Return (x, y) of the center of cell containing provided text 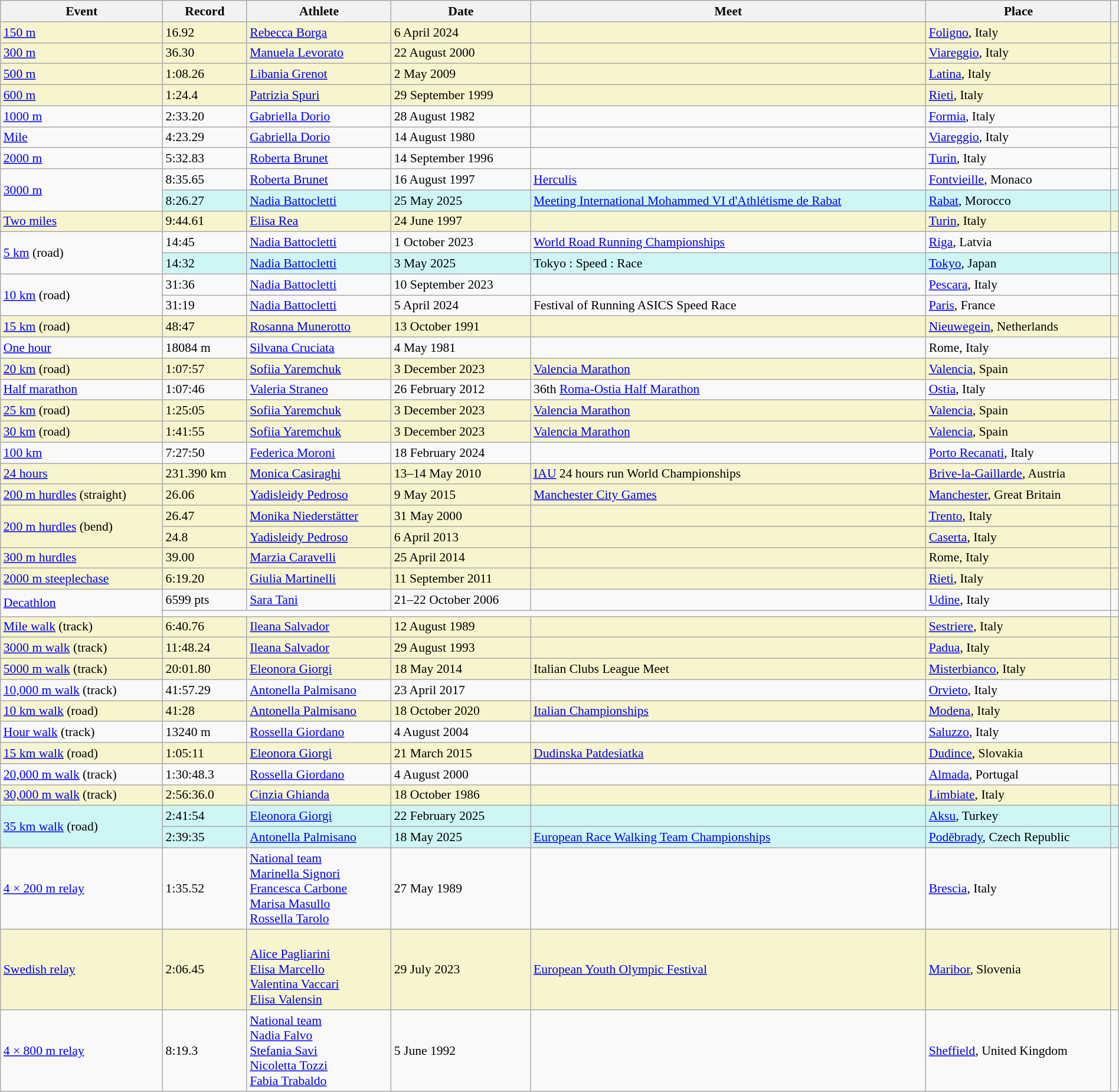
27 May 1989 (461, 888)
26.47 (205, 516)
6:19.20 (205, 579)
Rebecca Borga (319, 32)
Dudince, Slovakia (1019, 753)
Marzia Caravelli (319, 558)
Rosanna Munerotto (319, 327)
Udine, Italy (1019, 600)
30 km (road) (81, 432)
10 km walk (road) (81, 711)
Ostia, Italy (1019, 390)
39.00 (205, 558)
4 August 2004 (461, 733)
Meeting International Mohammed VI d'Athlétisme de Rabat (728, 201)
Decathlon (81, 603)
Record (205, 11)
26.06 (205, 495)
1:41:55 (205, 432)
Silvana Cruciata (319, 348)
Place (1019, 11)
5:32.83 (205, 159)
14 September 1996 (461, 159)
4 × 200 m relay (81, 888)
Giulia Martinelli (319, 579)
21–22 October 2006 (461, 600)
35 km walk (road) (81, 826)
36.30 (205, 53)
200 m hurdles (straight) (81, 495)
2:41:54 (205, 816)
22 August 2000 (461, 53)
European Race Walking Team Championships (728, 838)
20,000 m walk (track) (81, 774)
Rabat, Morocco (1019, 201)
600 m (81, 96)
1000 m (81, 116)
Half marathon (81, 390)
1:08.26 (205, 74)
26 February 2012 (461, 390)
24 June 1997 (461, 221)
231.390 km (205, 474)
4 × 800 m relay (81, 1051)
Riga, Latvia (1019, 243)
23 April 2017 (461, 690)
2:56:36.0 (205, 795)
Athlete (319, 11)
Brive-la-Gaillarde, Austria (1019, 474)
8:26.27 (205, 201)
4 May 1981 (461, 348)
Sestriere, Italy (1019, 627)
12 August 1989 (461, 627)
20:01.80 (205, 669)
Dudinska Patdesiatka (728, 753)
9:44.61 (205, 221)
Event (81, 11)
1:07:57 (205, 369)
Limbiate, Italy (1019, 795)
8:19.3 (205, 1051)
3000 m (81, 190)
24.8 (205, 537)
41:28 (205, 711)
Formia, Italy (1019, 116)
Almada, Portugal (1019, 774)
18 May 2014 (461, 669)
Tokyo : Speed : Race (728, 264)
30,000 m walk (track) (81, 795)
Manchester, Great Britain (1019, 495)
10 September 2023 (461, 285)
11 September 2011 (461, 579)
Modena, Italy (1019, 711)
Cinzia Ghianda (319, 795)
Brescia, Italy (1019, 888)
1:07:46 (205, 390)
2000 m steeplechase (81, 579)
Swedish relay (81, 970)
31:36 (205, 285)
Saluzzo, Italy (1019, 733)
5 km (road) (81, 253)
Foligno, Italy (1019, 32)
Elisa Rea (319, 221)
15 km (road) (81, 327)
6 April 2013 (461, 537)
Aksu, Turkey (1019, 816)
1:25:05 (205, 411)
Caserta, Italy (1019, 537)
5 April 2024 (461, 306)
300 m hurdles (81, 558)
3 May 2025 (461, 264)
28 August 1982 (461, 116)
1:05:11 (205, 753)
14:45 (205, 243)
36th Roma-Ostia Half Marathon (728, 390)
16 August 1997 (461, 179)
31:19 (205, 306)
Misterbianco, Italy (1019, 669)
Manuela Levorato (319, 53)
13–14 May 2010 (461, 474)
Mile (81, 138)
Latina, Italy (1019, 74)
14 August 1980 (461, 138)
6599 pts (205, 600)
500 m (81, 74)
4 August 2000 (461, 774)
2:33.20 (205, 116)
Festival of Running ASICS Speed Race (728, 306)
29 August 1993 (461, 648)
2:39:35 (205, 838)
7:27:50 (205, 453)
Sheffield, United Kingdom (1019, 1051)
National teamMarinella SignoriFrancesca CarboneMarisa MasulloRossella Tarolo (319, 888)
4:23.29 (205, 138)
European Youth Olympic Festival (728, 970)
One hour (81, 348)
3000 m walk (track) (81, 648)
World Road Running Championships (728, 243)
Paris, France (1019, 306)
25 May 2025 (461, 201)
10 km (road) (81, 295)
Libania Grenot (319, 74)
11:48.24 (205, 648)
Patrizia Spuri (319, 96)
31 May 2000 (461, 516)
Orvieto, Italy (1019, 690)
18 October 1986 (461, 795)
Herculis (728, 179)
Nieuwegein, Netherlands (1019, 327)
29 September 1999 (461, 96)
8:35.65 (205, 179)
18084 m (205, 348)
200 m hurdles (bend) (81, 527)
41:57.29 (205, 690)
Valeria Straneo (319, 390)
Alice PagliariniElisa MarcelloValentina VaccariElisa Valensin (319, 970)
Federica Moroni (319, 453)
Two miles (81, 221)
16.92 (205, 32)
Poděbrady, Czech Republic (1019, 838)
Italian Clubs League Meet (728, 669)
18 May 2025 (461, 838)
25 April 2014 (461, 558)
18 October 2020 (461, 711)
Maribor, Slovenia (1019, 970)
2:06.45 (205, 970)
18 February 2024 (461, 453)
Monica Casiraghi (319, 474)
20 km (road) (81, 369)
National teamNadia FalvoStefania SaviNicoletta TozziFabia Trabaldo (319, 1051)
Date (461, 11)
300 m (81, 53)
150 m (81, 32)
Monika Niederstätter (319, 516)
Pescara, Italy (1019, 285)
21 March 2015 (461, 753)
13240 m (205, 733)
10,000 m walk (track) (81, 690)
9 May 2015 (461, 495)
1:24.4 (205, 96)
Sara Tani (319, 600)
13 October 1991 (461, 327)
Manchester City Games (728, 495)
22 February 2025 (461, 816)
1:30:48.3 (205, 774)
5000 m walk (track) (81, 669)
Meet (728, 11)
Trento, Italy (1019, 516)
1 October 2023 (461, 243)
2 May 2009 (461, 74)
Tokyo, Japan (1019, 264)
6:40.76 (205, 627)
24 hours (81, 474)
100 km (81, 453)
29 July 2023 (461, 970)
5 June 1992 (461, 1051)
14:32 (205, 264)
Mile walk (track) (81, 627)
6 April 2024 (461, 32)
Italian Championships (728, 711)
1:35.52 (205, 888)
Hour walk (track) (81, 733)
2000 m (81, 159)
Porto Recanati, Italy (1019, 453)
Padua, Italy (1019, 648)
Fontvieille, Monaco (1019, 179)
25 km (road) (81, 411)
48:47 (205, 327)
IAU 24 hours run World Championships (728, 474)
15 km walk (road) (81, 753)
